Determine the [X, Y] coordinate at the center of the cell enclosing the given text.  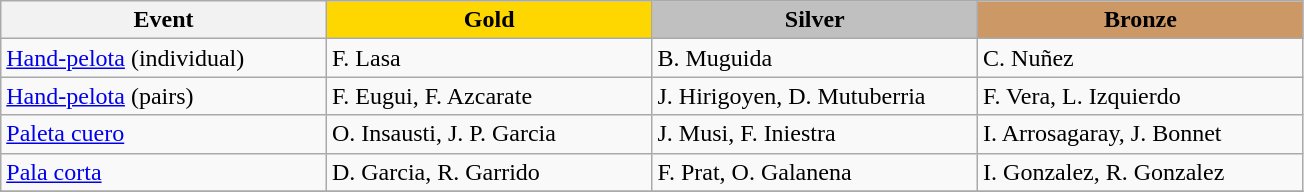
I. Gonzalez, R. Gonzalez [1141, 172]
O. Insausti, J. P. Garcia [489, 134]
Pala corta [164, 172]
J. Hirigoyen, D. Mutuberria [815, 96]
Event [164, 20]
J. Musi, F. Iniestra [815, 134]
D. Garcia, R. Garrido [489, 172]
I. Arrosagaray, J. Bonnet [1141, 134]
F. Eugui, F. Azcarate [489, 96]
Bronze [1141, 20]
Hand-pelota (individual) [164, 58]
Gold [489, 20]
Silver [815, 20]
F. Prat, O. Galanena [815, 172]
C. Nuñez [1141, 58]
Paleta cuero [164, 134]
F. Vera, L. Izquierdo [1141, 96]
F. Lasa [489, 58]
B. Muguida [815, 58]
Hand-pelota (pairs) [164, 96]
